Find where the given text appears and provide that cell's center as [X, Y] coordinate. 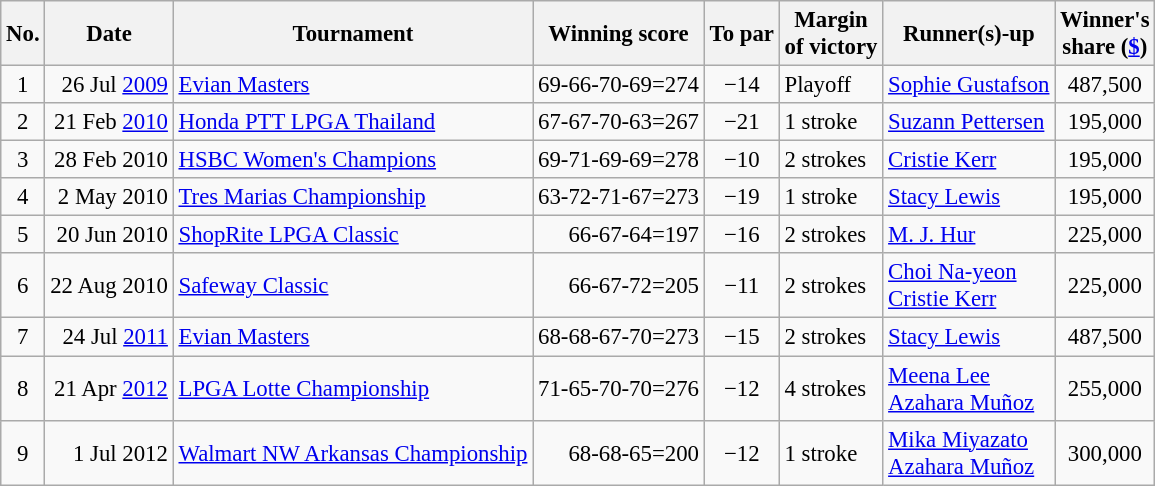
−15 [742, 337]
4 strokes [831, 388]
−21 [742, 122]
6 [23, 286]
Safeway Classic [353, 286]
8 [23, 388]
Meena Lee Azahara Muñoz [969, 388]
Cristie Kerr [969, 160]
21 Feb 2010 [109, 122]
Choi Na-yeon Cristie Kerr [969, 286]
Honda PTT LPGA Thailand [353, 122]
Playoff [831, 85]
71-65-70-70=276 [619, 388]
7 [23, 337]
Tournament [353, 34]
26 Jul 2009 [109, 85]
255,000 [1105, 388]
Marginof victory [831, 34]
66-67-72=205 [619, 286]
No. [23, 34]
−11 [742, 286]
4 [23, 197]
Suzann Pettersen [969, 122]
1 [23, 85]
−10 [742, 160]
21 Apr 2012 [109, 388]
5 [23, 235]
69-66-70-69=274 [619, 85]
68-68-65=200 [619, 452]
28 Feb 2010 [109, 160]
24 Jul 2011 [109, 337]
20 Jun 2010 [109, 235]
22 Aug 2010 [109, 286]
Winning score [619, 34]
ShopRite LPGA Classic [353, 235]
Runner(s)-up [969, 34]
Date [109, 34]
Winner'sshare ($) [1105, 34]
HSBC Women's Champions [353, 160]
LPGA Lotte Championship [353, 388]
M. J. Hur [969, 235]
−16 [742, 235]
2 [23, 122]
−19 [742, 197]
69-71-69-69=278 [619, 160]
1 Jul 2012 [109, 452]
Mika Miyazato Azahara Muñoz [969, 452]
3 [23, 160]
−14 [742, 85]
To par [742, 34]
67-67-70-63=267 [619, 122]
300,000 [1105, 452]
Sophie Gustafson [969, 85]
Walmart NW Arkansas Championship [353, 452]
9 [23, 452]
63-72-71-67=273 [619, 197]
Tres Marias Championship [353, 197]
66-67-64=197 [619, 235]
2 May 2010 [109, 197]
68-68-67-70=273 [619, 337]
